Pinpoint the cell where the given text exists, returning its [x, y] midpoint coordinate. 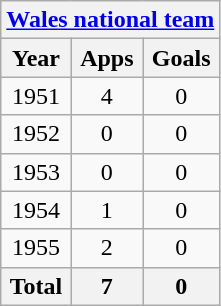
Goals [180, 58]
1951 [36, 96]
1953 [36, 172]
4 [106, 96]
Apps [106, 58]
Total [36, 286]
1954 [36, 210]
7 [106, 286]
1955 [36, 248]
Wales national team [110, 20]
2 [106, 248]
Year [36, 58]
1952 [36, 134]
1 [106, 210]
